Search for the cell housing the specified text and yield its (X, Y) center coordinate. 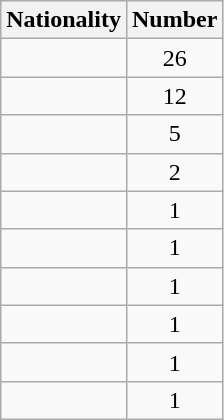
12 (174, 96)
2 (174, 172)
26 (174, 58)
Nationality (64, 20)
5 (174, 134)
Number (174, 20)
